Output the (x, y) coordinate of the center of the cell containing the given text.  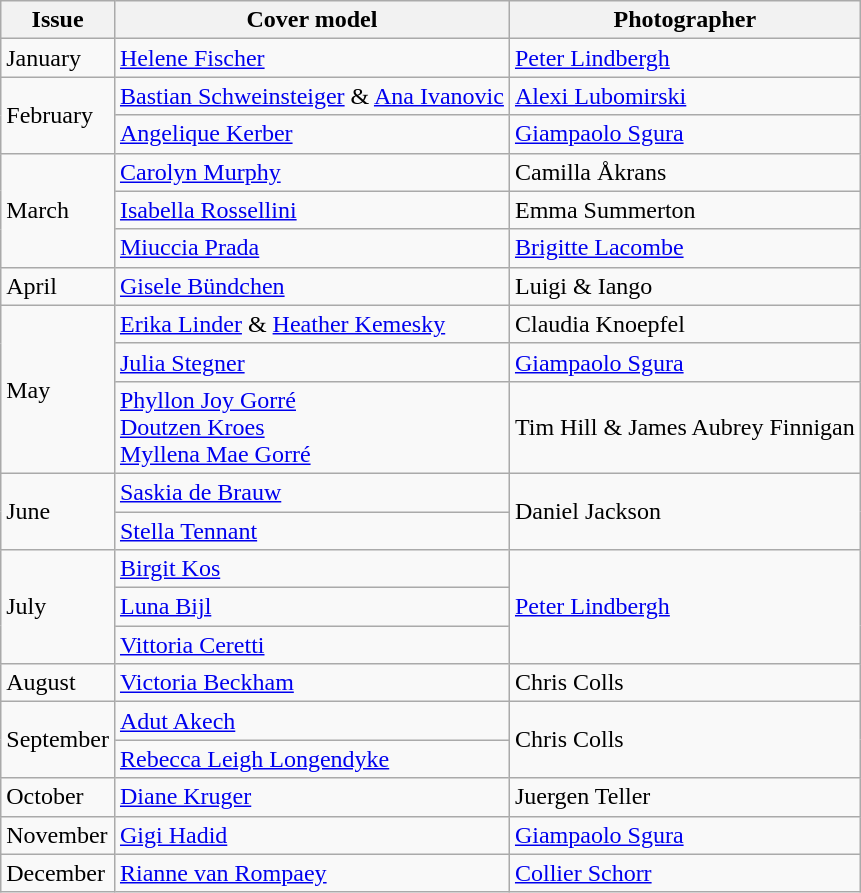
Angelique Kerber (312, 134)
Photographer (684, 20)
Rianne van Rompaey (312, 873)
December (58, 873)
Daniel Jackson (684, 511)
Vittoria Ceretti (312, 645)
Collier Schorr (684, 873)
August (58, 683)
Birgit Kos (312, 569)
October (58, 797)
Carolyn Murphy (312, 172)
Phyllon Joy GorréDoutzen KroesMyllena Mae Gorré (312, 427)
May (58, 389)
Gigi Hadid (312, 835)
Isabella Rossellini (312, 210)
Rebecca Leigh Longendyke (312, 759)
Alexi Lubomirski (684, 96)
Stella Tennant (312, 531)
November (58, 835)
July (58, 607)
February (58, 115)
Emma Summerton (684, 210)
Camilla Åkrans (684, 172)
Cover model (312, 20)
Diane Kruger (312, 797)
Victoria Beckham (312, 683)
Erika Linder & Heather Kemesky (312, 324)
Saskia de Brauw (312, 492)
Claudia Knoepfel (684, 324)
Helene Fischer (312, 58)
Gisele Bündchen (312, 286)
Issue (58, 20)
June (58, 511)
Juergen Teller (684, 797)
Luna Bijl (312, 607)
Julia Stegner (312, 362)
Miuccia Prada (312, 248)
January (58, 58)
Bastian Schweinsteiger & Ana Ivanovic (312, 96)
April (58, 286)
Luigi & Iango (684, 286)
Brigitte Lacombe (684, 248)
Adut Akech (312, 721)
March (58, 210)
Tim Hill & James Aubrey Finnigan (684, 427)
September (58, 740)
